Find where the given text appears and provide that cell's center as (X, Y) coordinate. 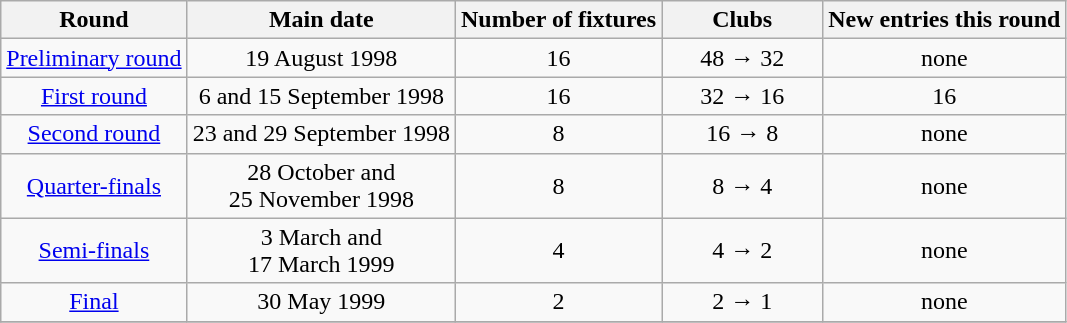
19 August 1998 (321, 58)
Clubs (742, 20)
48 → 32 (742, 58)
2 → 1 (742, 302)
32 → 16 (742, 96)
8 → 4 (742, 186)
23 and 29 September 1998 (321, 134)
Round (94, 20)
Second round (94, 134)
Main date (321, 20)
Quarter-finals (94, 186)
16 → 8 (742, 134)
6 and 15 September 1998 (321, 96)
Final (94, 302)
First round (94, 96)
Semi-finals (94, 250)
28 October and25 November 1998 (321, 186)
4 (558, 250)
4 → 2 (742, 250)
Number of fixtures (558, 20)
Preliminary round (94, 58)
30 May 1999 (321, 302)
New entries this round (944, 20)
3 March and17 March 1999 (321, 250)
2 (558, 302)
